Locate the cell with the specified text and output its (X, Y) center coordinate. 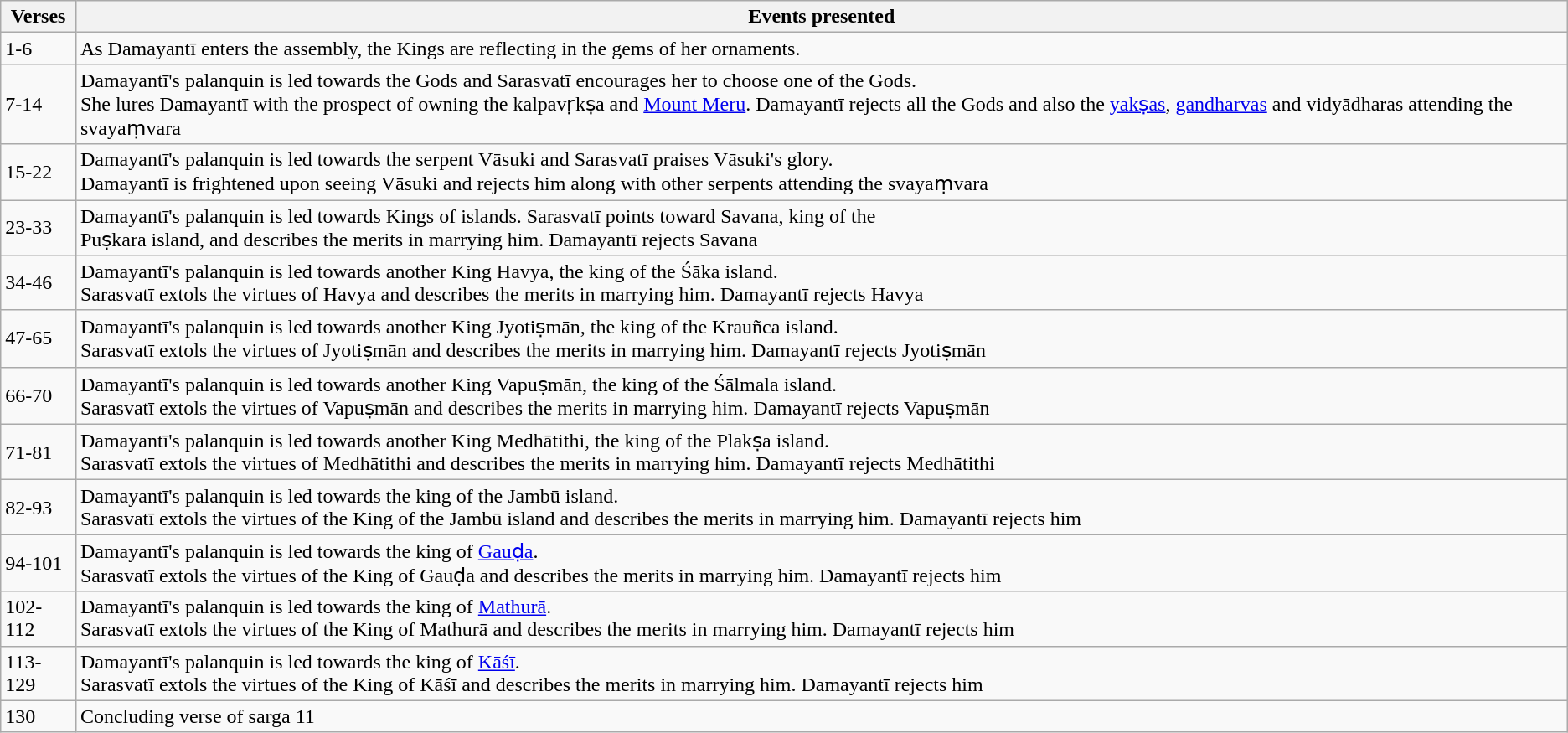
34-46 (39, 283)
Events presented (821, 17)
7-14 (39, 104)
15-22 (39, 173)
47-65 (39, 338)
94-101 (39, 563)
82-93 (39, 508)
71-81 (39, 452)
130 (39, 716)
102-112 (39, 618)
Concluding verse of sarga 11 (821, 716)
As Damayantī enters the assembly, the Kings are reflecting in the gems of her ornaments. (821, 49)
23-33 (39, 228)
113-129 (39, 674)
Verses (39, 17)
66-70 (39, 395)
1-6 (39, 49)
